Determine the (X, Y) coordinate at the center of the cell enclosing the given text.  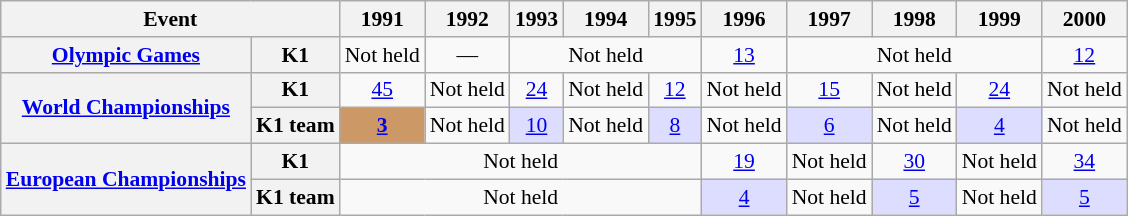
— (468, 55)
3 (382, 126)
45 (382, 90)
1992 (468, 19)
13 (744, 55)
1999 (1000, 19)
1996 (744, 19)
1997 (830, 19)
World Championships (126, 108)
Event (170, 19)
1995 (674, 19)
European Championships (126, 180)
1998 (914, 19)
30 (914, 162)
34 (1084, 162)
10 (536, 126)
Olympic Games (126, 55)
19 (744, 162)
8 (674, 126)
1991 (382, 19)
1994 (606, 19)
15 (830, 90)
1993 (536, 19)
6 (830, 126)
2000 (1084, 19)
